Return (x, y) of the center of cell containing provided text 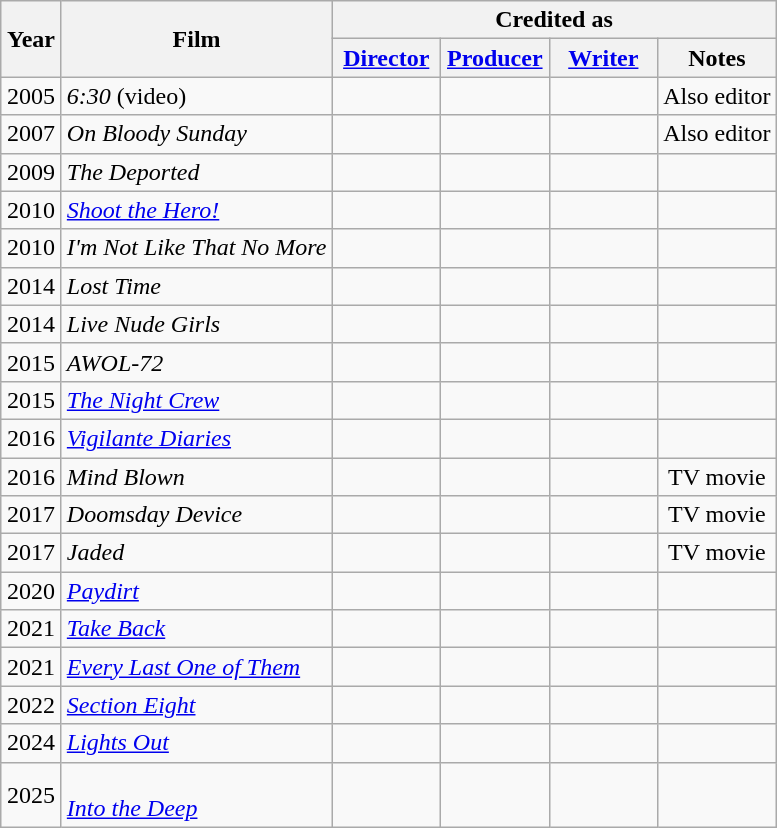
Credited as (554, 20)
Live Nude Girls (196, 324)
Year (32, 39)
Take Back (196, 629)
AWOL-72 (196, 362)
2025 (32, 794)
Shoot the Hero! (196, 210)
6:30 (video) (196, 96)
2020 (32, 591)
Lights Out (196, 743)
2024 (32, 743)
Section Eight (196, 705)
Writer (604, 58)
Producer (496, 58)
Director (386, 58)
Mind Blown (196, 477)
2007 (32, 134)
2005 (32, 96)
Doomsday Device (196, 515)
Lost Time (196, 286)
Every Last One of Them (196, 667)
2022 (32, 705)
I'm Not Like That No More (196, 248)
Vigilante Diaries (196, 438)
Film (196, 39)
On Bloody Sunday (196, 134)
Paydirt (196, 591)
The Deported (196, 172)
The Night Crew (196, 400)
Notes (717, 58)
2009 (32, 172)
Jaded (196, 553)
Into the Deep (196, 794)
